Provide the [X, Y] coordinate of the cell's center where the given text is located.  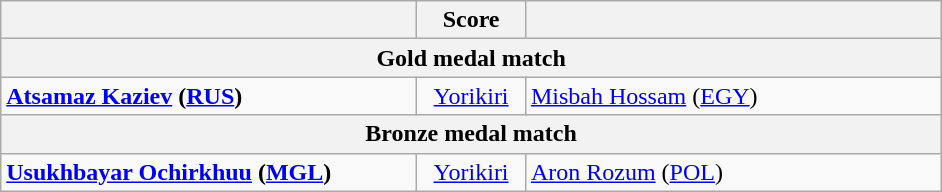
Aron Rozum (POL) [733, 172]
Atsamaz Kaziev (RUS) [209, 96]
Bronze medal match [472, 134]
Score [472, 20]
Usukhbayar Ochirkhuu (MGL) [209, 172]
Misbah Hossam (EGY) [733, 96]
Gold medal match [472, 58]
